Capture the cell that displays the provided text and extract its (x, y) central coordinate. 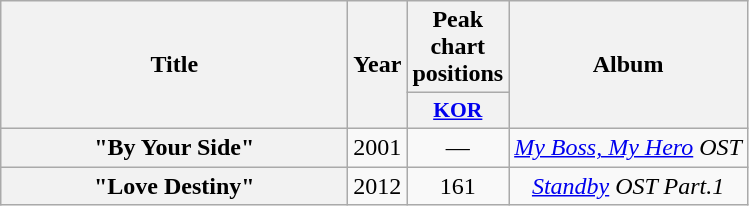
My Boss, My Hero OST (628, 147)
— (458, 147)
161 (458, 185)
Year (378, 65)
"Love Destiny" (174, 185)
Album (628, 65)
Title (174, 65)
2012 (378, 185)
Peak chart positions (458, 47)
2001 (378, 147)
KOR (458, 111)
Standby OST Part.1 (628, 185)
"By Your Side" (174, 147)
